Identify which cell holds the provided text, then report its [x, y] central coordinate. 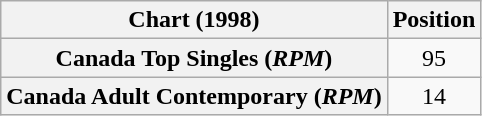
Canada Adult Contemporary (RPM) [194, 96]
95 [434, 58]
14 [434, 96]
Chart (1998) [194, 20]
Canada Top Singles (RPM) [194, 58]
Position [434, 20]
